Extract the [x, y] coordinate from the center of the cell holding the provided text.  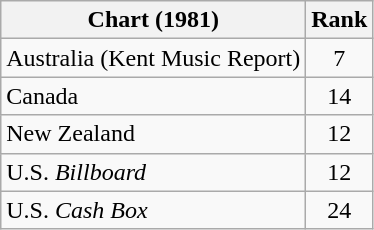
New Zealand [154, 134]
Australia (Kent Music Report) [154, 58]
Rank [340, 20]
U.S. Cash Box [154, 210]
Chart (1981) [154, 20]
14 [340, 96]
7 [340, 58]
24 [340, 210]
Canada [154, 96]
U.S. Billboard [154, 172]
